Return the (X, Y) coordinate for the center point of the cell that contains the specified text.  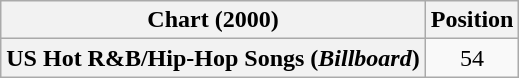
US Hot R&B/Hip-Hop Songs (Billboard) (213, 58)
Chart (2000) (213, 20)
54 (472, 58)
Position (472, 20)
